Output the (X, Y) coordinate of the center of the cell containing the given text.  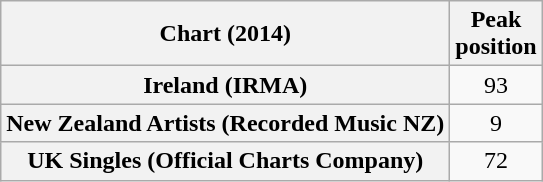
Ireland (IRMA) (226, 85)
9 (496, 123)
Chart (2014) (226, 34)
Peakposition (496, 34)
93 (496, 85)
72 (496, 161)
New Zealand Artists (Recorded Music NZ) (226, 123)
UK Singles (Official Charts Company) (226, 161)
